Provide the (X, Y) coordinate of the cell's center where the given text is located.  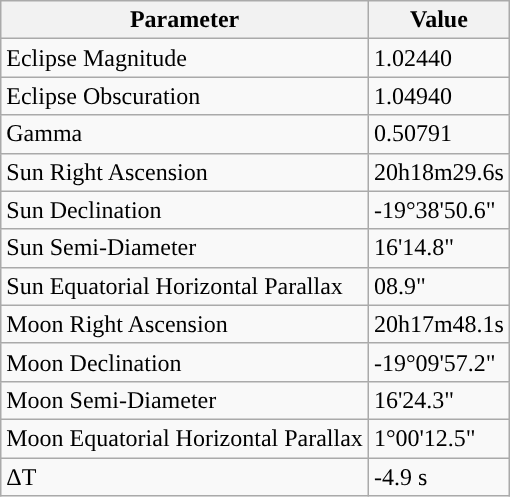
ΔT (185, 477)
Moon Declination (185, 362)
Eclipse Magnitude (185, 58)
Eclipse Obscuration (185, 96)
0.50791 (438, 134)
08.9" (438, 286)
-19°38'50.6" (438, 210)
1.02440 (438, 58)
Moon Semi-Diameter (185, 400)
16'24.3" (438, 400)
Moon Equatorial Horizontal Parallax (185, 438)
-19°09'57.2" (438, 362)
-4.9 s (438, 477)
20h18m29.6s (438, 172)
1.04940 (438, 96)
Sun Equatorial Horizontal Parallax (185, 286)
Gamma (185, 134)
Value (438, 20)
20h17m48.1s (438, 324)
Sun Semi-Diameter (185, 248)
Sun Right Ascension (185, 172)
Moon Right Ascension (185, 324)
Parameter (185, 20)
Sun Declination (185, 210)
16'14.8" (438, 248)
1°00'12.5" (438, 438)
